Return [X, Y] of the center of cell containing provided text 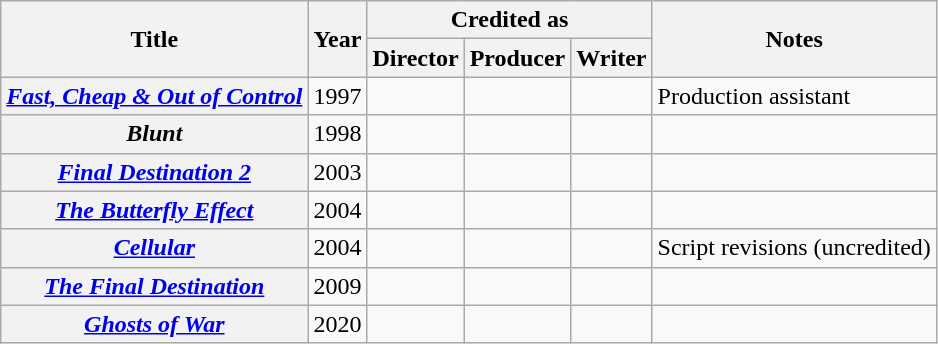
Fast, Cheap & Out of Control [154, 96]
Final Destination 2 [154, 172]
Cellular [154, 248]
2020 [338, 324]
Credited as [510, 20]
Blunt [154, 134]
Production assistant [794, 96]
Producer [518, 58]
Notes [794, 39]
2003 [338, 172]
Ghosts of War [154, 324]
1997 [338, 96]
Title [154, 39]
The Butterfly Effect [154, 210]
Year [338, 39]
Writer [612, 58]
1998 [338, 134]
The Final Destination [154, 286]
2009 [338, 286]
Script revisions (uncredited) [794, 248]
Director [416, 58]
